Provide the [X, Y] coordinate of the cell's center where the given text is located.  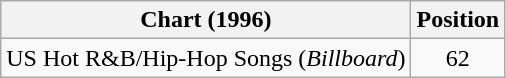
Position [458, 20]
Chart (1996) [206, 20]
US Hot R&B/Hip-Hop Songs (Billboard) [206, 58]
62 [458, 58]
